Return the (x, y) coordinate for the center point of the cell that contains the specified text.  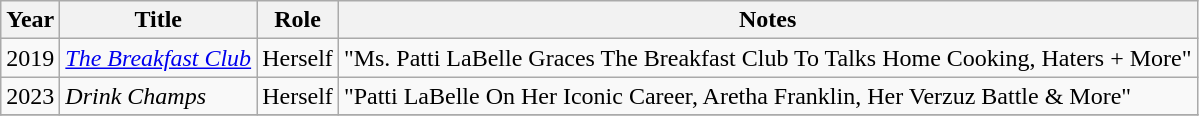
"Ms. Patti LaBelle Graces The Breakfast Club To Talks Home Cooking, Haters + More" (768, 58)
Notes (768, 20)
Title (158, 20)
2023 (30, 96)
2019 (30, 58)
"Patti LaBelle On Her Iconic Career, Aretha Franklin, Her Verzuz Battle & More" (768, 96)
Drink Champs (158, 96)
The Breakfast Club (158, 58)
Year (30, 20)
Role (298, 20)
